Determine the [x, y] coordinate at the center of the cell enclosing the given text.  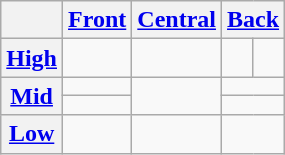
Back [254, 20]
Central [177, 20]
Front [98, 20]
High [32, 58]
Low [32, 134]
Mid [32, 96]
